Search for the cell housing the specified text and yield its (x, y) center coordinate. 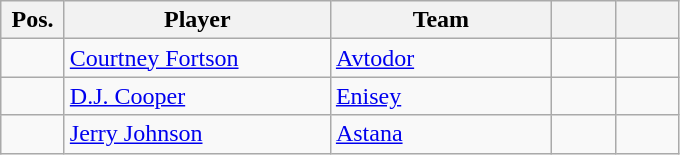
Astana (440, 134)
Enisey (440, 96)
Courtney Fortson (197, 58)
Avtodor (440, 58)
D.J. Cooper (197, 96)
Jerry Johnson (197, 134)
Pos. (33, 20)
Team (440, 20)
Player (197, 20)
